Provide the (X, Y) coordinate of the cell's center where the given text is located.  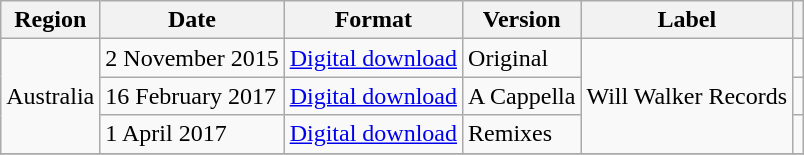
Remixes (522, 134)
Version (522, 20)
Region (50, 20)
A Cappella (522, 96)
Date (192, 20)
2 November 2015 (192, 58)
1 April 2017 (192, 134)
Original (522, 58)
Label (687, 20)
Will Walker Records (687, 96)
Australia (50, 96)
16 February 2017 (192, 96)
Format (373, 20)
